Scan for the cell matching the given text and deliver its (X, Y) coordinate at center. 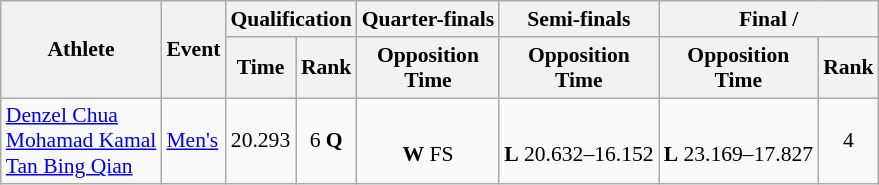
L 20.632–16.152 (578, 142)
Event (193, 50)
Time (260, 68)
Men's (193, 142)
Athlete (82, 50)
Qualification (290, 19)
W FS (428, 142)
6 Q (326, 142)
Final / (769, 19)
Semi-finals (578, 19)
Denzel ChuaMohamad KamalTan Bing Qian (82, 142)
Quarter-finals (428, 19)
L 23.169–17.827 (738, 142)
4 (848, 142)
20.293 (260, 142)
